Determine the (x, y) coordinate at the center of the cell enclosing the given text.  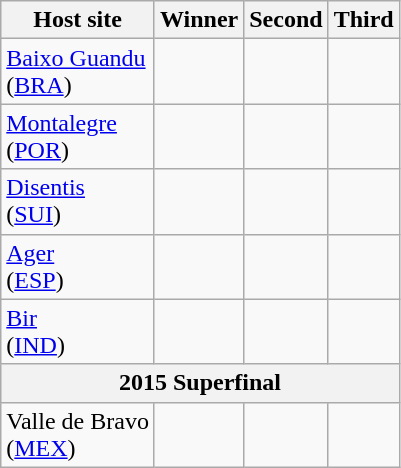
Bir (IND) (78, 332)
Baixo Guandu (BRA) (78, 72)
2015 Superfinal (200, 383)
Winner (198, 20)
Second (286, 20)
Host site (78, 20)
Third (364, 20)
Disentis (SUI) (78, 202)
Ager (ESP) (78, 266)
Montalegre (POR) (78, 136)
Valle de Bravo (MEX) (78, 434)
